Return (x, y) of the center of cell containing provided text 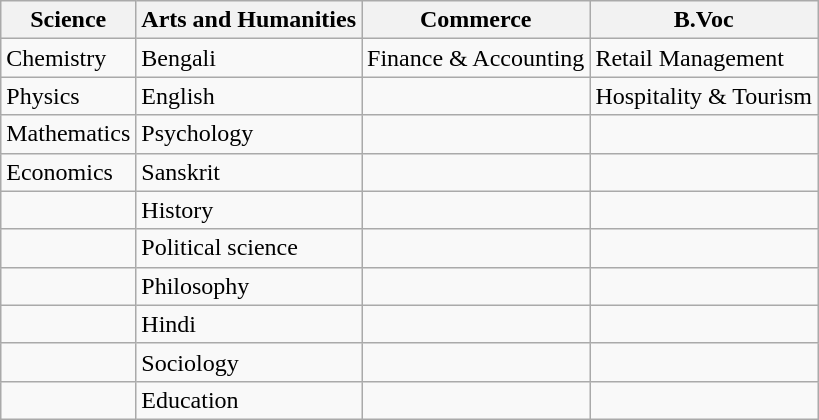
Bengali (249, 58)
Chemistry (68, 58)
Economics (68, 172)
Physics (68, 96)
Education (249, 400)
History (249, 210)
Psychology (249, 134)
English (249, 96)
B.Voc (704, 20)
Hindi (249, 324)
Hospitality & Tourism (704, 96)
Mathematics (68, 134)
Political science (249, 248)
Sociology (249, 362)
Sanskrit (249, 172)
Science (68, 20)
Retail Management (704, 58)
Commerce (476, 20)
Philosophy (249, 286)
Arts and Humanities (249, 20)
Finance & Accounting (476, 58)
